Pinpoint the cell where the given text exists, returning its [X, Y] midpoint coordinate. 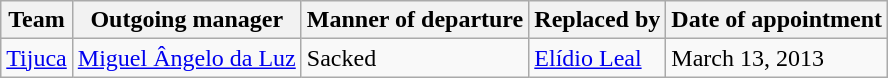
Elídio Leal [598, 58]
Replaced by [598, 20]
Team [37, 20]
Outgoing manager [186, 20]
Tijuca [37, 58]
Sacked [414, 58]
Manner of departure [414, 20]
Miguel Ângelo da Luz [186, 58]
March 13, 2013 [777, 58]
Date of appointment [777, 20]
